Return the [x, y] coordinate for the center point of the cell that contains the specified text.  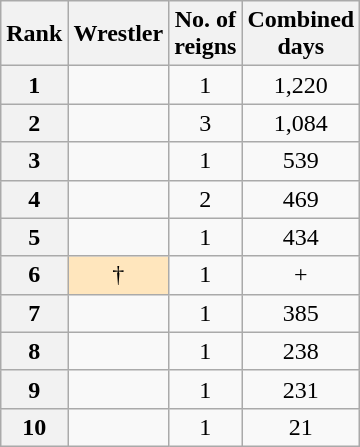
21 [301, 427]
5 [34, 237]
4 [34, 199]
1,084 [301, 123]
7 [34, 313]
231 [301, 389]
385 [301, 313]
Wrestler [118, 34]
Combineddays [301, 34]
8 [34, 351]
1,220 [301, 85]
† [118, 275]
238 [301, 351]
10 [34, 427]
9 [34, 389]
6 [34, 275]
539 [301, 161]
469 [301, 199]
No. ofreigns [206, 34]
+ [301, 275]
Rank [34, 34]
434 [301, 237]
